Pinpoint the cell where the given text exists, returning its (X, Y) midpoint coordinate. 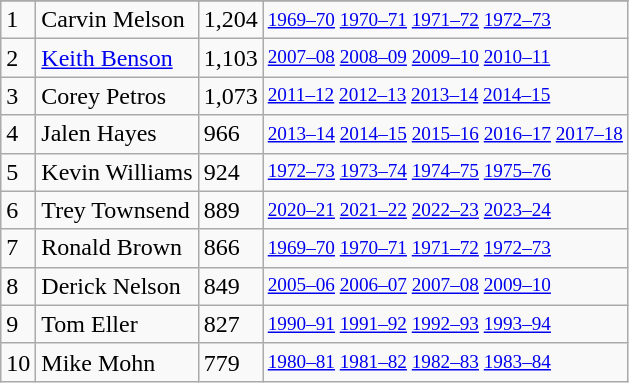
827 (230, 324)
Derick Nelson (117, 286)
779 (230, 362)
1,204 (230, 20)
Ronald Brown (117, 248)
Trey Townsend (117, 210)
889 (230, 210)
1990–91 1991–92 1992–93 1993–94 (445, 324)
Corey Petros (117, 96)
2007–08 2008–09 2009–10 2010–11 (445, 58)
966 (230, 134)
Keith Benson (117, 58)
866 (230, 248)
10 (18, 362)
1,103 (230, 58)
6 (18, 210)
Mike Mohn (117, 362)
5 (18, 172)
1 (18, 20)
9 (18, 324)
Jalen Hayes (117, 134)
2020–21 2021–22 2022–23 2023–24 (445, 210)
4 (18, 134)
2005–06 2006–07 2007–08 2009–10 (445, 286)
1972–73 1973–74 1974–75 1975–76 (445, 172)
2 (18, 58)
849 (230, 286)
2013–14 2014–15 2015–16 2016–17 2017–18 (445, 134)
Carvin Melson (117, 20)
1,073 (230, 96)
Tom Eller (117, 324)
924 (230, 172)
7 (18, 248)
3 (18, 96)
2011–12 2012–13 2013–14 2014–15 (445, 96)
1980–81 1981–82 1982–83 1983–84 (445, 362)
Kevin Williams (117, 172)
8 (18, 286)
